Scan for the cell matching the given text and deliver its [X, Y] coordinate at center. 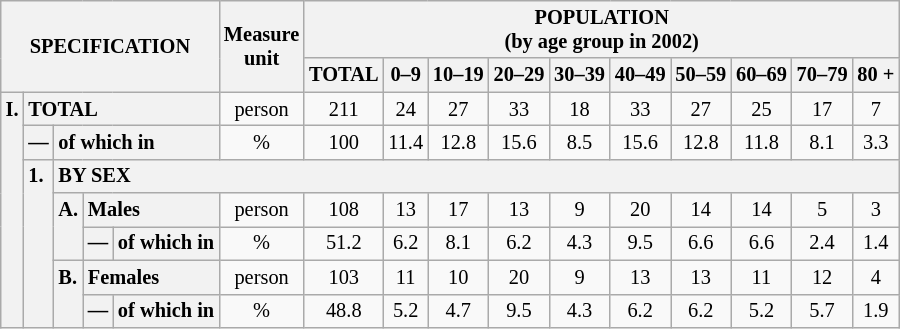
10–19 [458, 75]
80 + [876, 75]
108 [344, 210]
25 [762, 109]
1.4 [876, 243]
POPULATION (by age group in 2002) [602, 29]
0–9 [406, 75]
70–79 [822, 75]
18 [580, 109]
60–69 [762, 75]
12 [822, 277]
40–49 [640, 75]
A. [68, 226]
24 [406, 109]
1. [38, 243]
2.4 [822, 243]
4.7 [458, 311]
11.8 [762, 142]
8.5 [580, 142]
3.3 [876, 142]
100 [344, 142]
10 [458, 277]
30–39 [580, 75]
4 [876, 277]
I. [12, 210]
50–59 [700, 75]
B. [68, 294]
211 [344, 109]
51.2 [344, 243]
103 [344, 277]
SPECIFICATION [110, 46]
20–29 [520, 75]
Females [151, 277]
1.9 [876, 311]
48.8 [344, 311]
Males [151, 210]
5.7 [822, 311]
3 [876, 210]
Measure unit [262, 46]
11.4 [406, 142]
7 [876, 109]
BY SEX [477, 176]
5 [822, 210]
